Identify which cell holds the provided text, then report its (x, y) central coordinate. 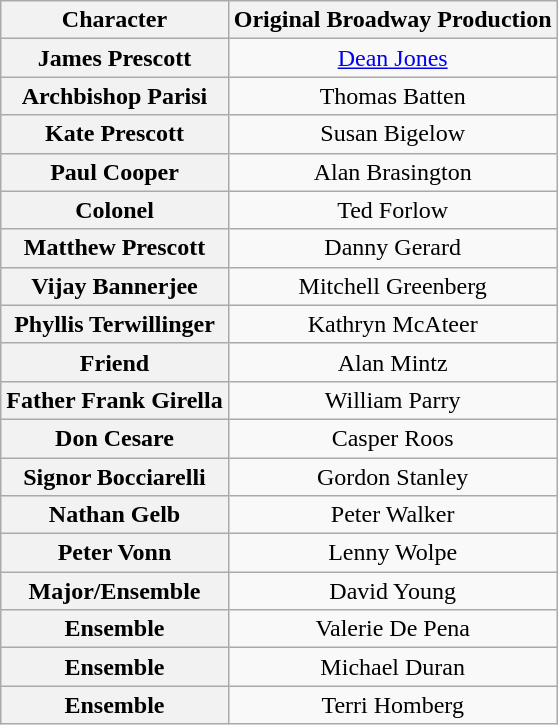
Dean Jones (392, 58)
Character (114, 20)
Original Broadway Production (392, 20)
Father Frank Girella (114, 400)
Gordon Stanley (392, 477)
Vijay Bannerjee (114, 286)
David Young (392, 591)
Phyllis Terwillinger (114, 324)
Terri Homberg (392, 705)
Thomas Batten (392, 96)
Peter Walker (392, 515)
Susan Bigelow (392, 134)
Danny Gerard (392, 248)
Friend (114, 362)
Paul Cooper (114, 172)
Mitchell Greenberg (392, 286)
Don Cesare (114, 438)
James Prescott (114, 58)
Ted Forlow (392, 210)
Michael Duran (392, 667)
Major/Ensemble (114, 591)
Nathan Gelb (114, 515)
Kathryn McAteer (392, 324)
Alan Brasington (392, 172)
Alan Mintz (392, 362)
William Parry (392, 400)
Kate Prescott (114, 134)
Valerie De Pena (392, 629)
Lenny Wolpe (392, 553)
Casper Roos (392, 438)
Archbishop Parisi (114, 96)
Matthew Prescott (114, 248)
Peter Vonn (114, 553)
Colonel (114, 210)
Signor Bocciarelli (114, 477)
